Pinpoint the cell where the given text exists, returning its (x, y) midpoint coordinate. 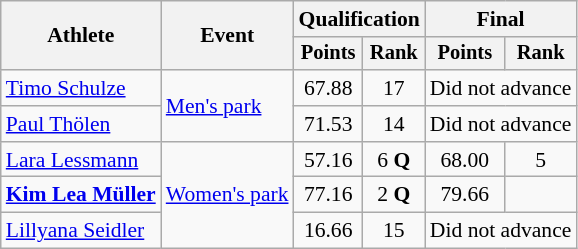
Lara Lessmann (81, 160)
15 (394, 231)
17 (394, 88)
71.53 (328, 124)
Men's park (228, 106)
Timo Schulze (81, 88)
Kim Lea Müller (81, 195)
67.88 (328, 88)
79.66 (465, 195)
14 (394, 124)
6 Q (394, 160)
Women's park (228, 196)
Qualification (360, 19)
Final (501, 19)
Athlete (81, 36)
Lillyana Seidler (81, 231)
2 Q (394, 195)
16.66 (328, 231)
77.16 (328, 195)
5 (541, 160)
57.16 (328, 160)
Paul Thölen (81, 124)
Event (228, 36)
68.00 (465, 160)
